Return the (X, Y) coordinate for the center point of the cell that contains the specified text.  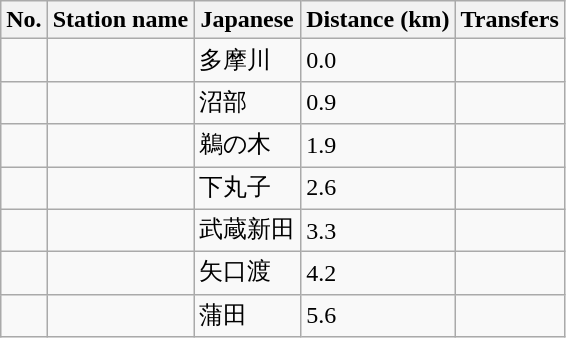
Distance (km) (378, 20)
Transfers (510, 20)
4.2 (378, 274)
Station name (120, 20)
2.6 (378, 188)
下丸子 (248, 188)
1.9 (378, 146)
5.6 (378, 316)
Japanese (248, 20)
矢口渡 (248, 274)
武蔵新田 (248, 230)
鵜の木 (248, 146)
0.0 (378, 60)
沼部 (248, 102)
No. (24, 20)
多摩川 (248, 60)
3.3 (378, 230)
0.9 (378, 102)
蒲田 (248, 316)
